Locate the cell with the specified text and output its (X, Y) center coordinate. 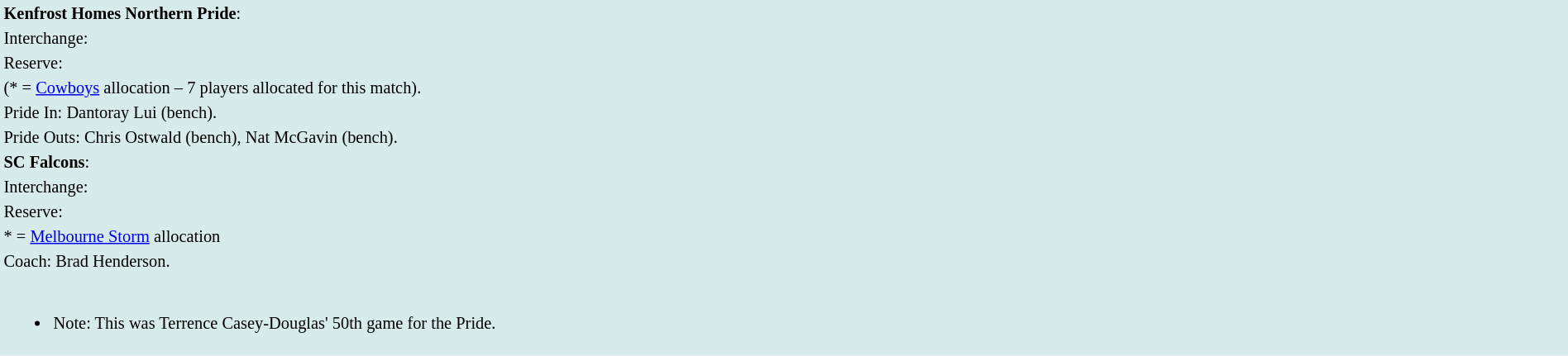
Kenfrost Homes Northern Pride: (784, 13)
Pride In: Dantoray Lui (bench). (784, 112)
* = Melbourne Storm allocation (784, 236)
SC Falcons: (784, 162)
Coach: Brad Henderson. (784, 261)
(* = Cowboys allocation – 7 players allocated for this match). (784, 88)
Pride Outs: Chris Ostwald (bench), Nat McGavin (bench). (784, 137)
Note: This was Terrence Casey-Douglas' 50th game for the Pride. (784, 313)
